Identify which cell holds the provided text, then report its [X, Y] central coordinate. 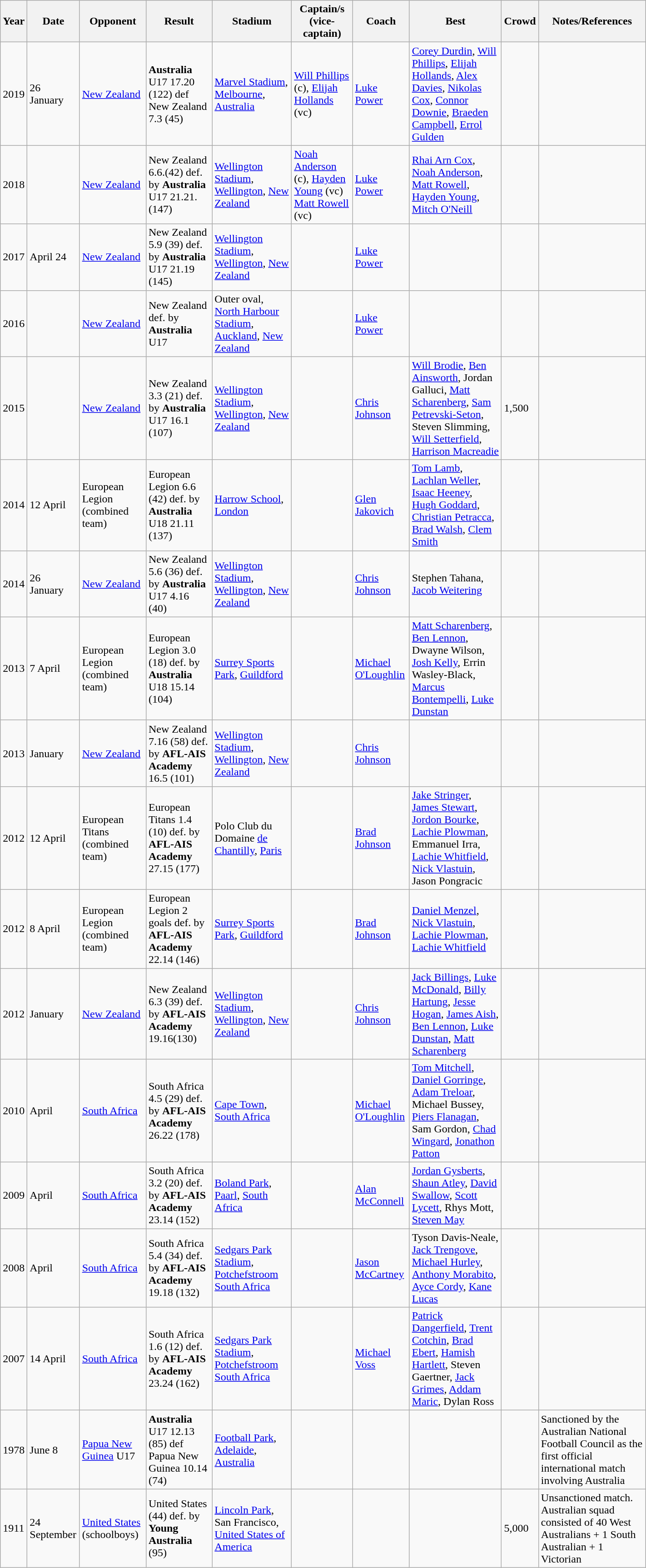
2017 [14, 257]
Outer oval, North Harbour Stadium, Auckland, New Zealand [252, 323]
2008 [14, 1268]
Will Brodie, Ben Ainsworth, Jordan Galluci, Matt Scharenberg, Sam Petrevski-Seton, Steven Slimming, Will Setterfield, Harrison Macreadie [455, 408]
Patrick Dangerfield, Trent Cotchin, Brad Ebert, Hamish Hartlett, Steven Gaertner, Jack Grimes, Addam Maric, Dylan Ross [455, 1359]
Captain/s (vice-captain) [322, 21]
New Zealand 6.6.(42) def. by Australia U17 21.21.(147) [179, 184]
United States (schoolboys) [113, 1528]
South Africa 4.5 (29) def. by AFL-AIS Academy 26.22 (178) [179, 1111]
Marvel Stadium, Melbourne, Australia [252, 94]
Boland Park, Paarl, South Africa [252, 1196]
2018 [14, 184]
Lincoln Park, San Francisco, United States of America [252, 1528]
Tom Mitchell, Daniel Gorringe, Adam Treloar, Michael Bussey, Piers Flanagan, Sam Gordon, Chad Wingard, Jonathon Patton [455, 1111]
Stadium [252, 21]
Tyson Davis-Neale, Jack Trengove, Michael Hurley, Anthony Morabito, Ayce Cordy, Kane Lucas [455, 1268]
7 April [54, 669]
Glen Jakovich [381, 505]
South Africa 5.4 (34) def. by AFL-AIS Academy 19.18 (132) [179, 1268]
Crowd [520, 21]
1,500 [520, 408]
European Titans 1.4 (10) def. by AFL-AIS Academy 27.15 (177) [179, 838]
2010 [14, 1111]
European Legion 6.6 (42) def. by Australia U18 21.11 (137) [179, 505]
European Legion 3.0 (18) def. by Australia U18 15.14 (104) [179, 669]
Harrow School, London [252, 505]
Jack Billings, Luke McDonald, Billy Hartung, Jesse Hogan, James Aish, Ben Lennon, Luke Dunstan, Matt Scharenberg [455, 1014]
Michael Voss [381, 1359]
2007 [14, 1359]
Will Phillips (c), Elijah Hollands (vc) [322, 94]
2016 [14, 323]
New Zealand 5.6 (36) def. by Australia U17 4.16 (40) [179, 584]
Noah Anderson (c), Hayden Young (vc) Matt Rowell (vc) [322, 184]
New Zealand def. by Australia U17 [179, 323]
Jason McCartney [381, 1268]
1911 [14, 1528]
2019 [14, 94]
24 September [54, 1528]
Daniel Menzel, Nick Vlastuin, Lachie Plowman, Lachie Whitfield [455, 928]
Matt Scharenberg, Ben Lennon, Dwayne Wilson, Josh Kelly, Errin Wasley-Black, Marcus Bontempelli, Luke Dunstan [455, 669]
Notes/References [592, 21]
5,000 [520, 1528]
Year [14, 21]
Opponent [113, 21]
Cape Town, South Africa [252, 1111]
New Zealand 5.9 (39) def. by Australia U17 21.19 (145) [179, 257]
Date [54, 21]
Polo Club du Domaine de Chantilly, Paris [252, 838]
South Africa 3.2 (20) def. by AFL-AIS Academy 23.14 (152) [179, 1196]
Alan McConnell [381, 1196]
2009 [14, 1196]
United States (44) def. by Young Australia (95) [179, 1528]
Football Park, Adelaide, Australia [252, 1450]
New Zealand 6.3 (39) def. by AFL-AIS Academy 19.16(130) [179, 1014]
Stephen Tahana, Jacob Weitering [455, 584]
Jordan Gysberts, Shaun Atley, David Swallow, Scott Lycett, Rhys Mott, Steven May [455, 1196]
June 8 [54, 1450]
Corey Durdin, Will Phillips, Elijah Hollands, Alex Davies, Nikolas Cox, Connor Downie, Braeden Campbell, Errol Gulden [455, 94]
Rhai Arn Cox, Noah Anderson, Matt Rowell, Hayden Young, Mitch O'Neill [455, 184]
April 24 [54, 257]
Papua New Guinea U17 [113, 1450]
Australia U17 12.13 (85) def Papua New Guinea 10.14 (74) [179, 1450]
Coach [381, 21]
Australia U17 17.20 (122) def New Zealand 7.3 (45) [179, 94]
Result [179, 21]
European Titans (combined team) [113, 838]
Jake Stringer, James Stewart, Jordon Bourke, Lachie Plowman, Emmanuel Irra, Lachie Whitfield, Nick Vlastuin, Jason Pongracic [455, 838]
Unsanctioned match. Australian squad consisted of 40 West Australians + 1 South Australian + 1 Victorian [592, 1528]
South Africa 1.6 (12) def. by AFL-AIS Academy 23.24 (162) [179, 1359]
1978 [14, 1450]
Best [455, 21]
2015 [14, 408]
New Zealand 7.16 (58) def. by AFL-AIS Academy 16.5 (101) [179, 753]
New Zealand 3.3 (21) def. by Australia U17 16.1 (107) [179, 408]
Tom Lamb, Lachlan Weller, Isaac Heeney, Hugh Goddard, Christian Petracca, Brad Walsh, Clem Smith [455, 505]
8 April [54, 928]
European Legion 2 goals def. by AFL-AIS Academy 22.14 (146) [179, 928]
Sanctioned by the Australian National Football Council as the first official international match involving Australia [592, 1450]
14 April [54, 1359]
